For the text-containing cell, return its midpoint in [X, Y] coordinate format. 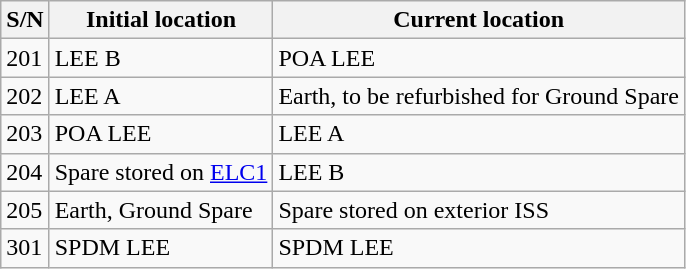
301 [25, 248]
Current location [479, 20]
Earth, Ground Spare [161, 210]
205 [25, 210]
202 [25, 96]
S/N [25, 20]
204 [25, 172]
201 [25, 58]
203 [25, 134]
Initial location [161, 20]
Spare stored on exterior ISS [479, 210]
Spare stored on ELC1 [161, 172]
Earth, to be refurbished for Ground Spare [479, 96]
